Provide the (X, Y) coordinate of the cell's center where the given text is located.  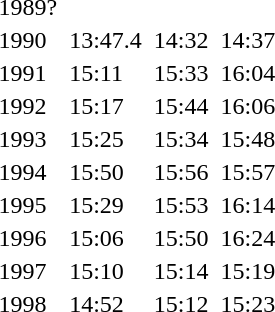
14:32 (181, 40)
15:11 (106, 73)
15:25 (106, 139)
15:56 (181, 172)
15:14 (181, 271)
15:29 (106, 205)
15:44 (181, 106)
13:47.4 (106, 40)
15:33 (181, 73)
15:17 (106, 106)
15:53 (181, 205)
15:34 (181, 139)
15:10 (106, 271)
15:06 (106, 238)
